Search for the cell housing the specified text and yield its (X, Y) center coordinate. 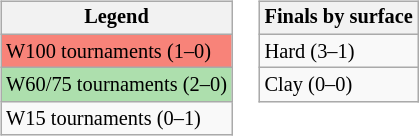
Legend (116, 18)
Hard (3–1) (339, 51)
W15 tournaments (0–1) (116, 119)
W60/75 tournaments (2–0) (116, 85)
Clay (0–0) (339, 85)
Finals by surface (339, 18)
W100 tournaments (1–0) (116, 51)
